From the cell containing the given text, extract its center point as [X, Y] coordinate. 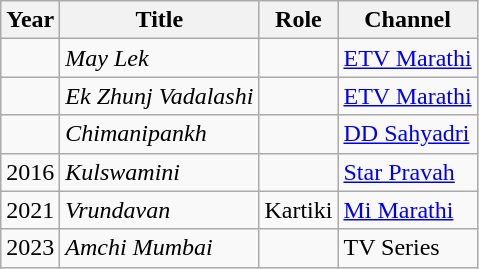
TV Series [408, 248]
2021 [30, 210]
Year [30, 20]
Channel [408, 20]
Kulswamini [160, 172]
Title [160, 20]
Mi Marathi [408, 210]
Star Pravah [408, 172]
Kartiki [298, 210]
Role [298, 20]
Chimanipankh [160, 134]
Ek Zhunj Vadalashi [160, 96]
May Lek [160, 58]
DD Sahyadri [408, 134]
Amchi Mumbai [160, 248]
2016 [30, 172]
2023 [30, 248]
Vrundavan [160, 210]
